Extract the (x, y) coordinate from the center of the cell holding the provided text.  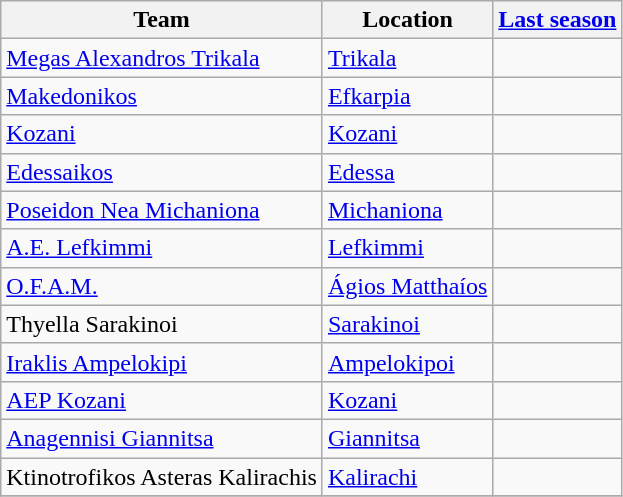
Ampelokipoi (407, 362)
Sarakinoi (407, 324)
Ktinotrofikos Asteras Kalirachis (162, 477)
Team (162, 20)
Thyella Sarakinoi (162, 324)
O.F.A.M. (162, 286)
Trikala (407, 58)
Anagennisi Giannitsa (162, 438)
Lefkimmi (407, 248)
Efkarpia (407, 96)
Megas Alexandros Trikala (162, 58)
Location (407, 20)
Last season (558, 20)
Edessaikos (162, 172)
Michaniona (407, 210)
Kalirachi (407, 477)
AEP Kozani (162, 400)
Ágios Matthaíos (407, 286)
A.E. Lefkimmi (162, 248)
Iraklis Ampelokipi (162, 362)
Giannitsa (407, 438)
Poseidon Nea Michaniona (162, 210)
Makedonikos (162, 96)
Edessa (407, 172)
